Return (x, y) of the center of cell containing provided text 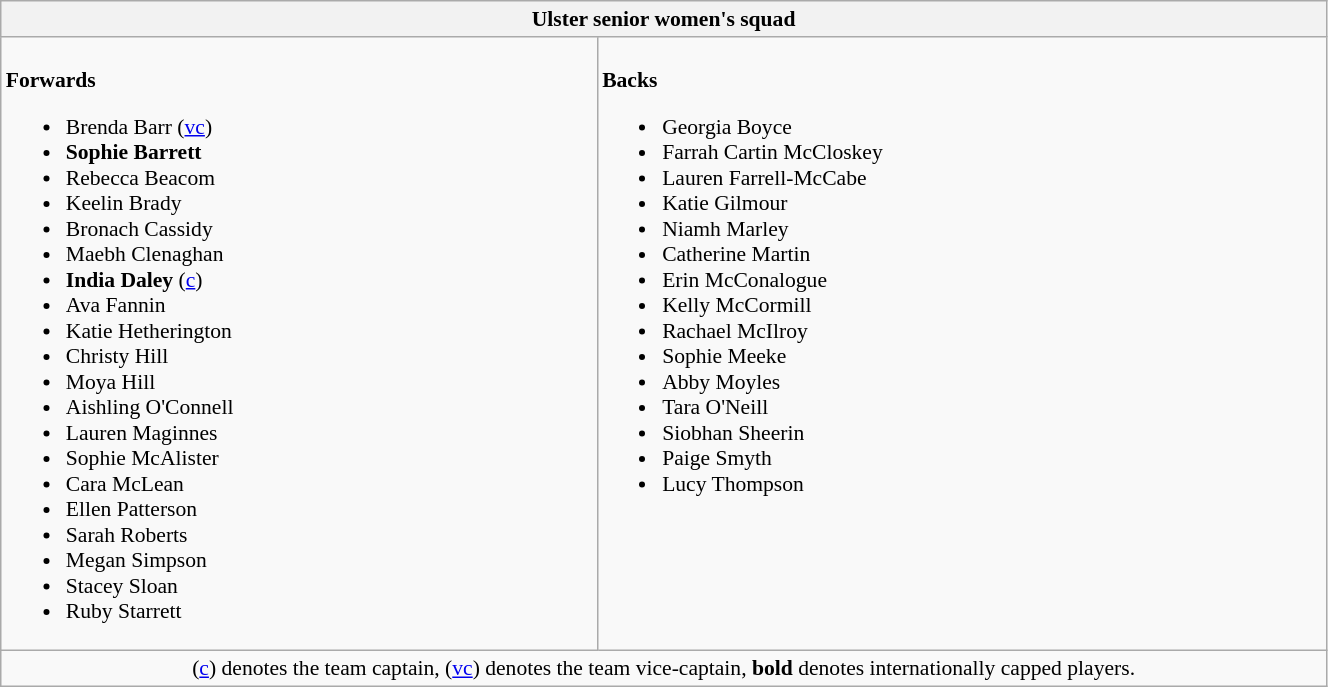
(c) denotes the team captain, (vc) denotes the team vice-captain, bold denotes internationally capped players. (664, 669)
Ulster senior women's squad (664, 19)
